Identify which cell holds the provided text, then report its [x, y] central coordinate. 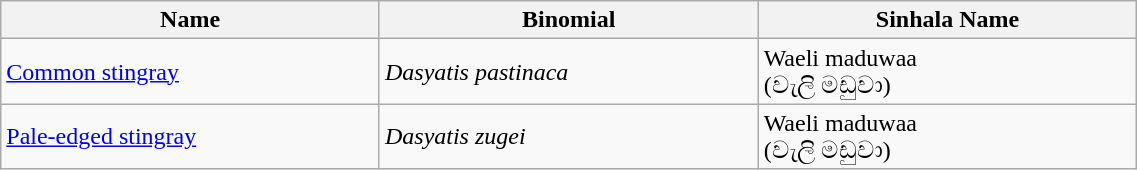
Sinhala Name [948, 20]
Dasyatis pastinaca [568, 72]
Dasyatis zugei [568, 136]
Common stingray [190, 72]
Name [190, 20]
Pale-edged stingray [190, 136]
Binomial [568, 20]
